Output the [X, Y] coordinate of the center of the cell containing the given text.  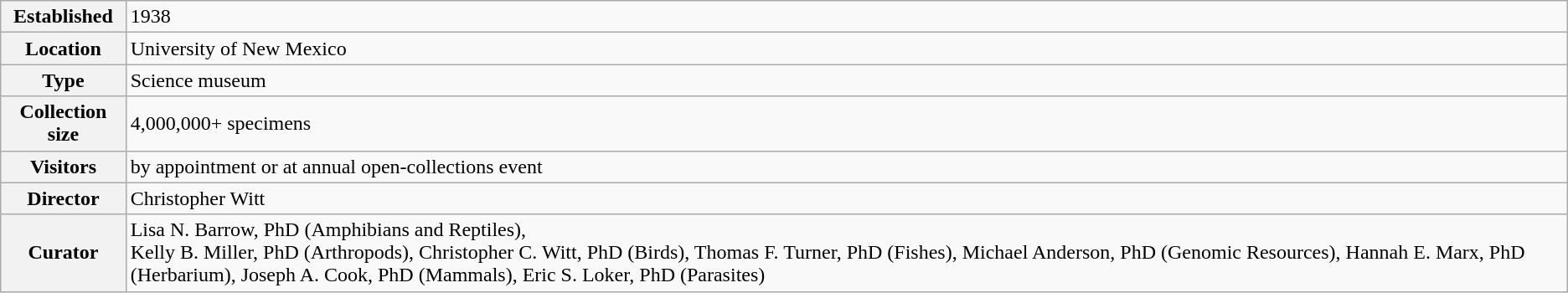
Collection size [64, 124]
by appointment or at annual open-collections event [846, 167]
Science museum [846, 80]
Christopher Witt [846, 198]
Visitors [64, 167]
4,000,000+ specimens [846, 124]
University of New Mexico [846, 49]
Curator [64, 253]
Type [64, 80]
1938 [846, 17]
Location [64, 49]
Established [64, 17]
Director [64, 198]
